Extract the (x, y) coordinate from the center of the cell holding the provided text.  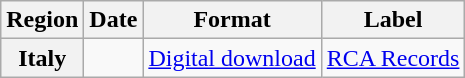
Region (42, 20)
Digital download (232, 58)
Date (114, 20)
Italy (42, 58)
Label (393, 20)
RCA Records (393, 58)
Format (232, 20)
